Search for the cell housing the specified text and yield its [x, y] center coordinate. 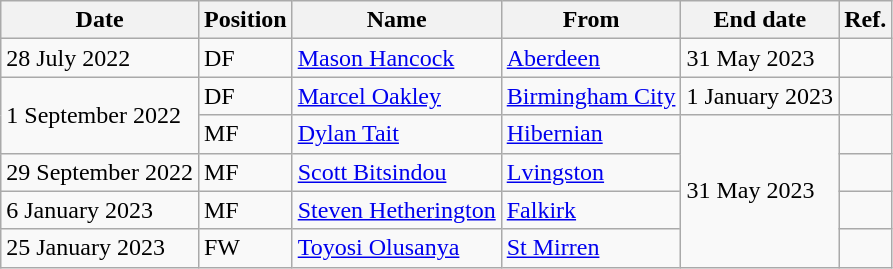
Dylan Tait [396, 134]
Date [100, 20]
Ref. [866, 20]
Aberdeen [591, 58]
End date [760, 20]
Birmingham City [591, 96]
FW [245, 248]
28 July 2022 [100, 58]
1 January 2023 [760, 96]
St Mirren [591, 248]
6 January 2023 [100, 210]
Marcel Oakley [396, 96]
Hibernian [591, 134]
29 September 2022 [100, 172]
Position [245, 20]
Scott Bitsindou [396, 172]
Falkirk [591, 210]
1 September 2022 [100, 115]
Mason Hancock [396, 58]
Lvingston [591, 172]
25 January 2023 [100, 248]
Steven Hetherington [396, 210]
Toyosi Olusanya [396, 248]
Name [396, 20]
From [591, 20]
